Return (x, y) of the center of cell containing provided text 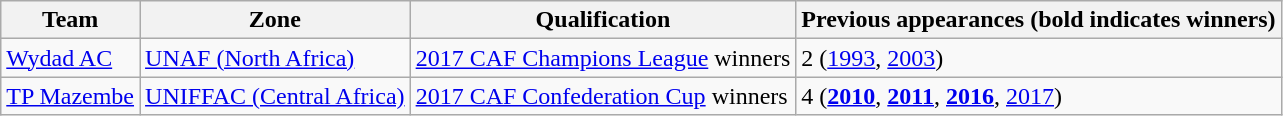
Team (70, 20)
TP Mazembe (70, 96)
2017 CAF Confederation Cup winners (603, 96)
Qualification (603, 20)
2017 CAF Champions League winners (603, 58)
Zone (276, 20)
UNIFFAC (Central Africa) (276, 96)
UNAF (North Africa) (276, 58)
2 (1993, 2003) (1038, 58)
4 (2010, 2011, 2016, 2017) (1038, 96)
Wydad AC (70, 58)
Previous appearances (bold indicates winners) (1038, 20)
